Return [X, Y] of the center of cell containing provided text 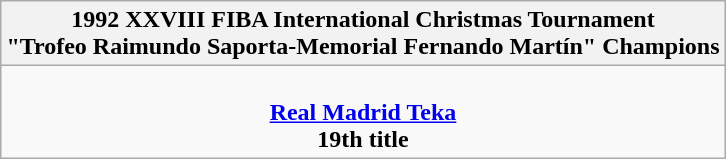
Real Madrid Teka19th title [363, 112]
1992 XXVIII FIBA International Christmas Tournament"Trofeo Raimundo Saporta-Memorial Fernando Martín" Champions [363, 34]
